Scan for the cell matching the given text and deliver its (x, y) coordinate at center. 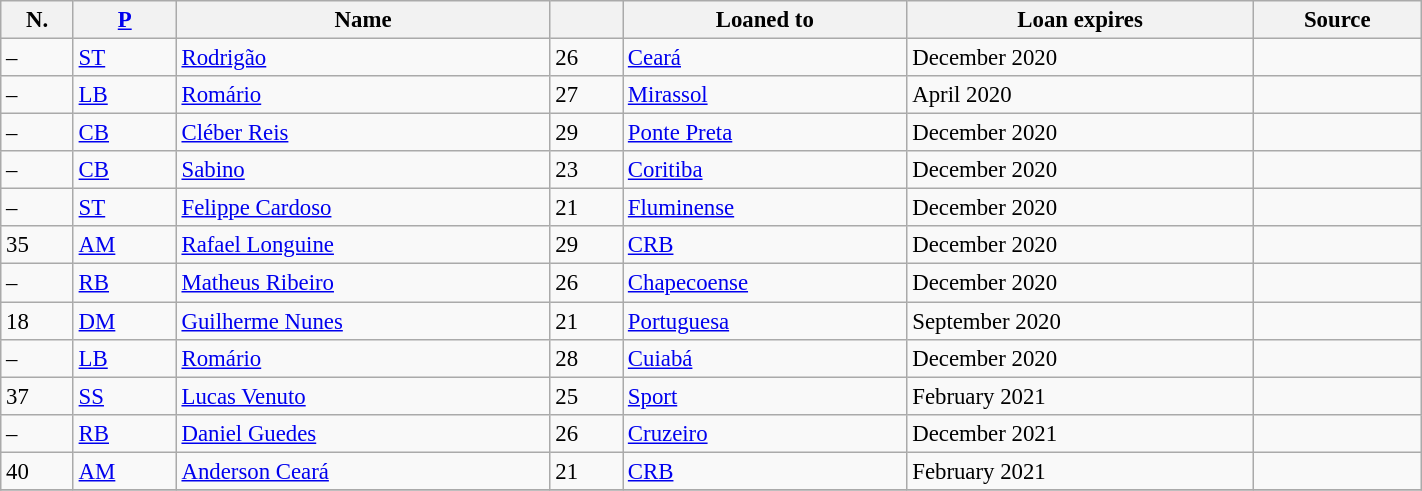
DM (124, 321)
Cuiabá (765, 358)
Fluminense (765, 208)
18 (38, 321)
28 (586, 358)
Anderson Ceará (363, 471)
Portuguesa (765, 321)
Sabino (363, 170)
Ponte Preta (765, 133)
Cruzeiro (765, 433)
Daniel Guedes (363, 433)
Loaned to (765, 20)
37 (38, 396)
40 (38, 471)
April 2020 (1080, 95)
35 (38, 245)
23 (586, 170)
Cléber Reis (363, 133)
Name (363, 20)
Guilherme Nunes (363, 321)
Rodrigão (363, 58)
Chapecoense (765, 283)
Loan expires (1080, 20)
25 (586, 396)
Ceará (765, 58)
SS (124, 396)
27 (586, 95)
Lucas Venuto (363, 396)
September 2020 (1080, 321)
Matheus Ribeiro (363, 283)
Source (1337, 20)
Coritiba (765, 170)
December 2021 (1080, 433)
Sport (765, 396)
P (124, 20)
N. (38, 20)
Felippe Cardoso (363, 208)
Rafael Longuine (363, 245)
Mirassol (765, 95)
